From the cell containing the given text, extract its center point as [x, y] coordinate. 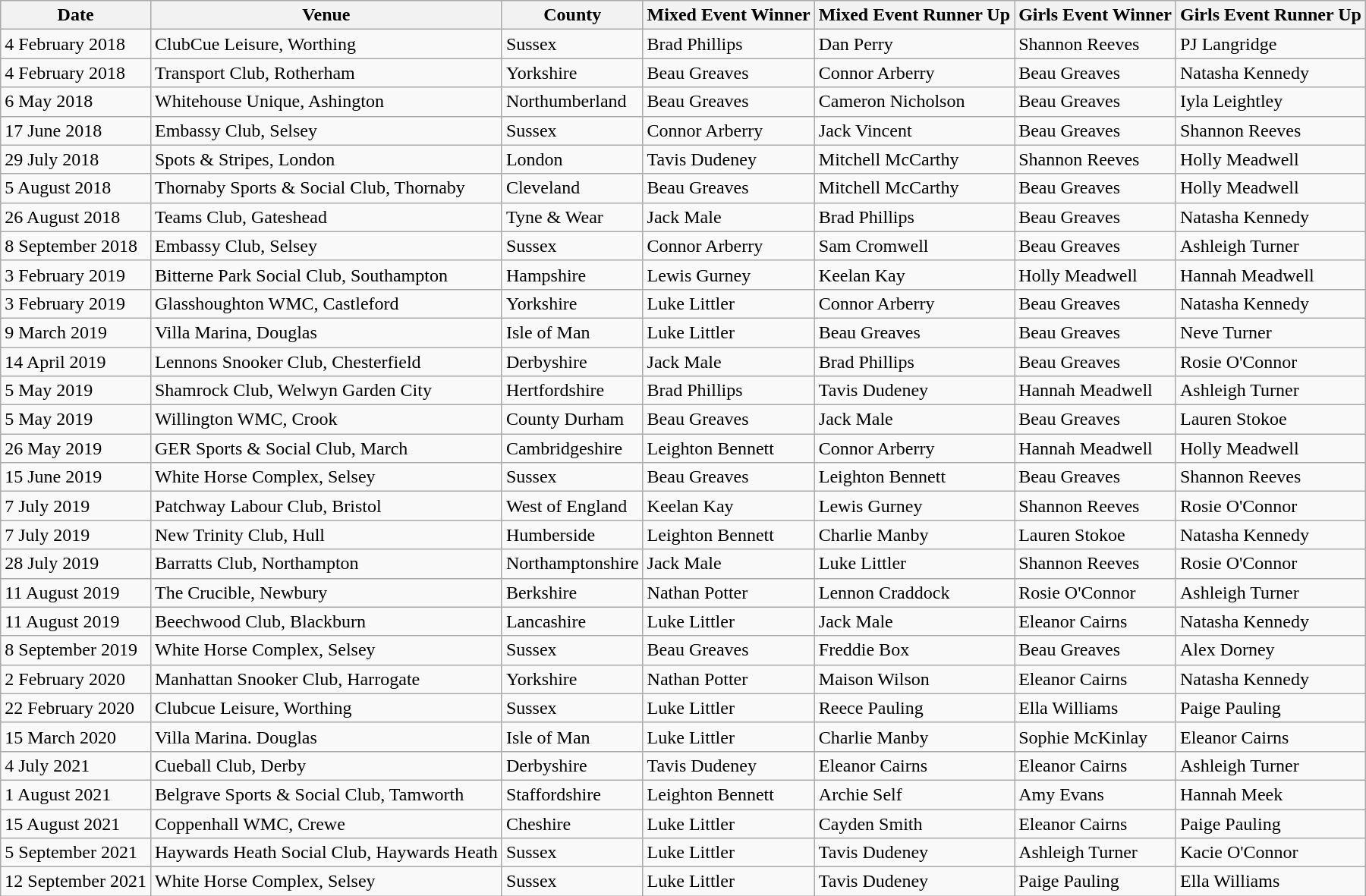
9 March 2019 [76, 332]
Barratts Club, Northampton [326, 564]
GER Sports & Social Club, March [326, 448]
Northumberland [572, 102]
Amy Evans [1096, 794]
Haywards Heath Social Club, Haywards Heath [326, 853]
Belgrave Sports & Social Club, Tamworth [326, 794]
Staffordshire [572, 794]
Coppenhall WMC, Crewe [326, 823]
Patchway Labour Club, Bristol [326, 506]
Cameron Nicholson [914, 102]
Alex Dorney [1270, 650]
4 July 2021 [76, 766]
Berkshire [572, 593]
28 July 2019 [76, 564]
Date [76, 15]
6 May 2018 [76, 102]
Whitehouse Unique, Ashington [326, 102]
Spots & Stripes, London [326, 159]
London [572, 159]
Shamrock Club, Welwyn Garden City [326, 391]
26 May 2019 [76, 448]
29 July 2018 [76, 159]
Beechwood Club, Blackburn [326, 621]
Mixed Event Runner Up [914, 15]
Villa Marina, Douglas [326, 332]
Reece Pauling [914, 708]
New Trinity Club, Hull [326, 535]
Kacie O'Connor [1270, 853]
Hertfordshire [572, 391]
Bitterne Park Social Club, Southampton [326, 275]
14 April 2019 [76, 362]
Glasshoughton WMC, Castleford [326, 303]
Thornaby Sports & Social Club, Thornaby [326, 188]
5 August 2018 [76, 188]
ClubCue Leisure, Worthing [326, 44]
Lennon Craddock [914, 593]
Cheshire [572, 823]
26 August 2018 [76, 217]
Cueball Club, Derby [326, 766]
15 June 2019 [76, 477]
Northamptonshire [572, 564]
The Crucible, Newbury [326, 593]
PJ Langridge [1270, 44]
Villa Marina. Douglas [326, 737]
15 August 2021 [76, 823]
Teams Club, Gateshead [326, 217]
12 September 2021 [76, 882]
Lancashire [572, 621]
Iyla Leightley [1270, 102]
Manhattan Snooker Club, Harrogate [326, 679]
22 February 2020 [76, 708]
Girls Event Winner [1096, 15]
Mixed Event Winner [729, 15]
Dan Perry [914, 44]
Transport Club, Rotherham [326, 73]
Jack Vincent [914, 130]
15 March 2020 [76, 737]
West of England [572, 506]
Archie Self [914, 794]
2 February 2020 [76, 679]
Humberside [572, 535]
1 August 2021 [76, 794]
County Durham [572, 420]
17 June 2018 [76, 130]
Tyne & Wear [572, 217]
8 September 2019 [76, 650]
Venue [326, 15]
8 September 2018 [76, 246]
Cleveland [572, 188]
County [572, 15]
Cayden Smith [914, 823]
Freddie Box [914, 650]
Willington WMC, Crook [326, 420]
Lennons Snooker Club, Chesterfield [326, 362]
Sam Cromwell [914, 246]
Neve Turner [1270, 332]
Clubcue Leisure, Worthing [326, 708]
Girls Event Runner Up [1270, 15]
Hampshire [572, 275]
Hannah Meek [1270, 794]
5 September 2021 [76, 853]
Maison Wilson [914, 679]
Cambridgeshire [572, 448]
Sophie McKinlay [1096, 737]
